Extract the [x, y] coordinate from the center of the cell holding the provided text.  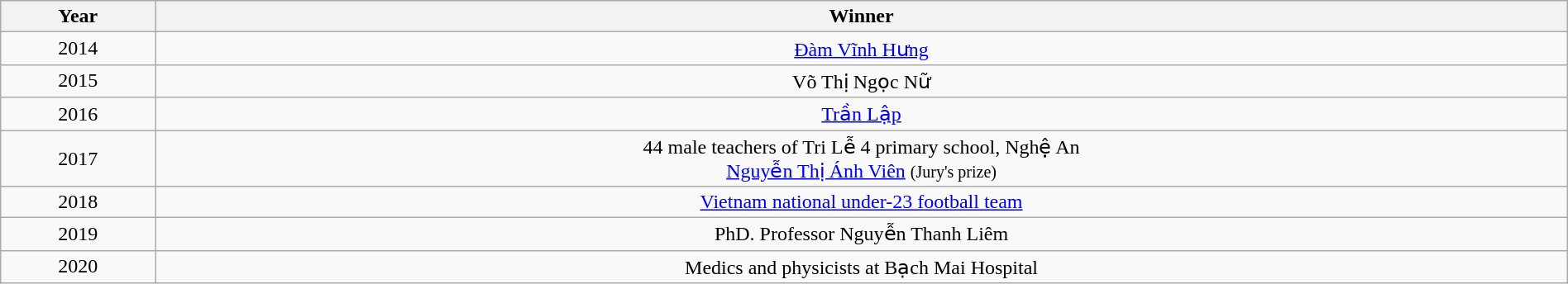
2020 [78, 267]
Đàm Vĩnh Hưng [862, 49]
2018 [78, 202]
Winner [862, 17]
Trần Lập [862, 114]
2014 [78, 49]
2017 [78, 159]
Võ Thị Ngọc Nữ [862, 81]
2019 [78, 234]
PhD. Professor Nguyễn Thanh Liêm [862, 234]
Medics and physicists at Bạch Mai Hospital [862, 267]
Year [78, 17]
2015 [78, 81]
44 male teachers of Tri Lễ 4 primary school, Nghệ AnNguyễn Thị Ánh Viên (Jury's prize) [862, 159]
2016 [78, 114]
Vietnam national under-23 football team [862, 202]
